Capture the cell that displays the provided text and extract its (x, y) central coordinate. 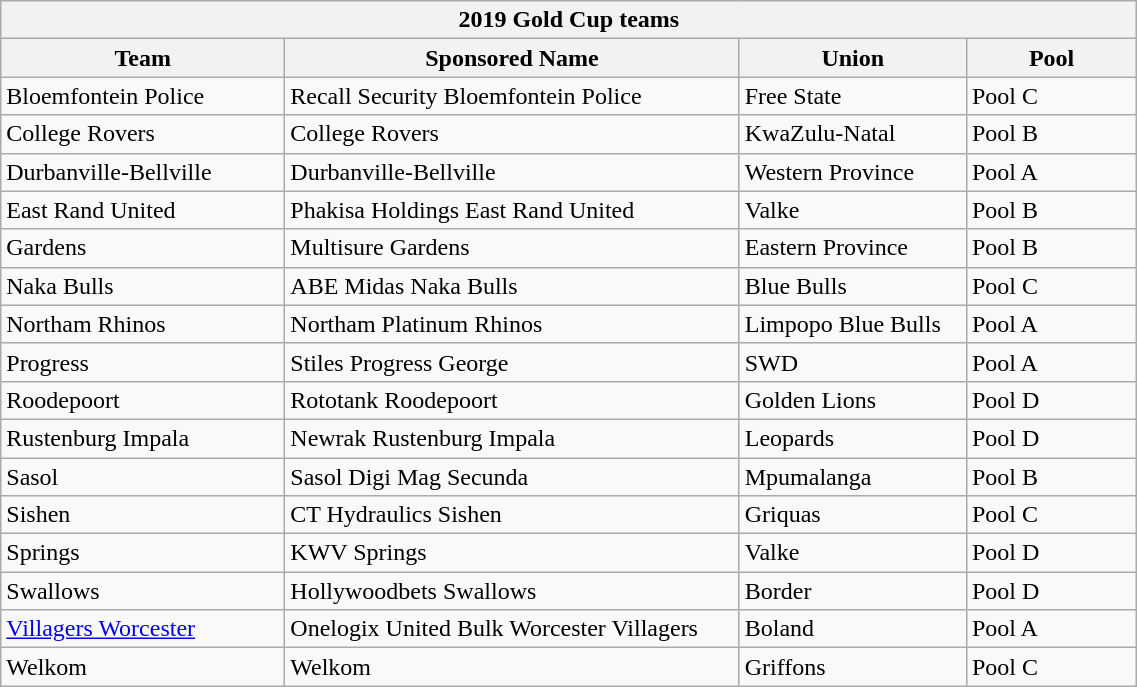
Hollywoodbets Swallows (512, 591)
Newrak Rustenburg Impala (512, 438)
Swallows (143, 591)
Limpopo Blue Bulls (852, 324)
Western Province (852, 172)
Free State (852, 96)
Griffons (852, 667)
Pool (1051, 58)
Roodepoort (143, 400)
ABE Midas Naka Bulls (512, 286)
Villagers Worcester (143, 629)
Eastern Province (852, 248)
Gardens (143, 248)
Union (852, 58)
Stiles Progress George (512, 362)
Border (852, 591)
Rustenburg Impala (143, 438)
Griquas (852, 515)
KWV Springs (512, 553)
2019 Gold Cup teams (569, 20)
Recall Security Bloemfontein Police (512, 96)
Naka Bulls (143, 286)
CT Hydraulics Sishen (512, 515)
SWD (852, 362)
Sasol Digi Mag Secunda (512, 477)
Onelogix United Bulk Worcester Villagers (512, 629)
Phakisa Holdings East Rand United (512, 210)
Northam Rhinos (143, 324)
Leopards (852, 438)
Sasol (143, 477)
Golden Lions (852, 400)
Sishen (143, 515)
East Rand United (143, 210)
KwaZulu-Natal (852, 134)
Bloemfontein Police (143, 96)
Mpumalanga (852, 477)
Multisure Gardens (512, 248)
Northam Platinum Rhinos (512, 324)
Blue Bulls (852, 286)
Rototank Roodepoort (512, 400)
Springs (143, 553)
Boland (852, 629)
Team (143, 58)
Sponsored Name (512, 58)
Progress (143, 362)
